Search for the cell housing the specified text and yield its (x, y) center coordinate. 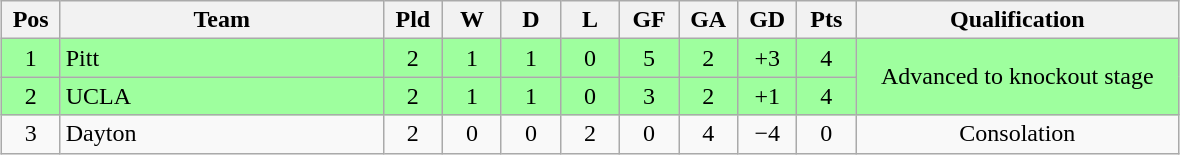
Dayton (222, 134)
Pts (826, 20)
D (530, 20)
−4 (768, 134)
Pos (30, 20)
W (472, 20)
UCLA (222, 96)
GA (708, 20)
GD (768, 20)
+1 (768, 96)
Team (222, 20)
Consolation (1018, 134)
Pitt (222, 58)
5 (650, 58)
L (590, 20)
+3 (768, 58)
Qualification (1018, 20)
Advanced to knockout stage (1018, 77)
GF (650, 20)
Pld (412, 20)
